Scan for the cell matching the given text and deliver its [X, Y] coordinate at center. 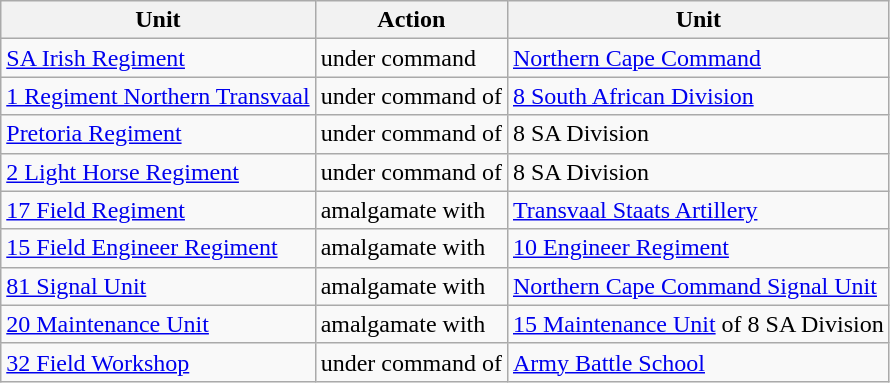
17 Field Regiment [158, 210]
32 Field Workshop [158, 362]
20 Maintenance Unit [158, 324]
2 Light Horse Regiment [158, 172]
10 Engineer Regiment [698, 248]
81 Signal Unit [158, 286]
Pretoria Regiment [158, 134]
Army Battle School [698, 362]
Northern Cape Command Signal Unit [698, 286]
15 Maintenance Unit of 8 SA Division [698, 324]
under command [411, 58]
Transvaal Staats Artillery [698, 210]
SA Irish Regiment [158, 58]
1 Regiment Northern Transvaal [158, 96]
8 South African Division [698, 96]
15 Field Engineer Regiment [158, 248]
Northern Cape Command [698, 58]
Action [411, 20]
